Determine the (X, Y) coordinate at the center of the cell enclosing the given text.  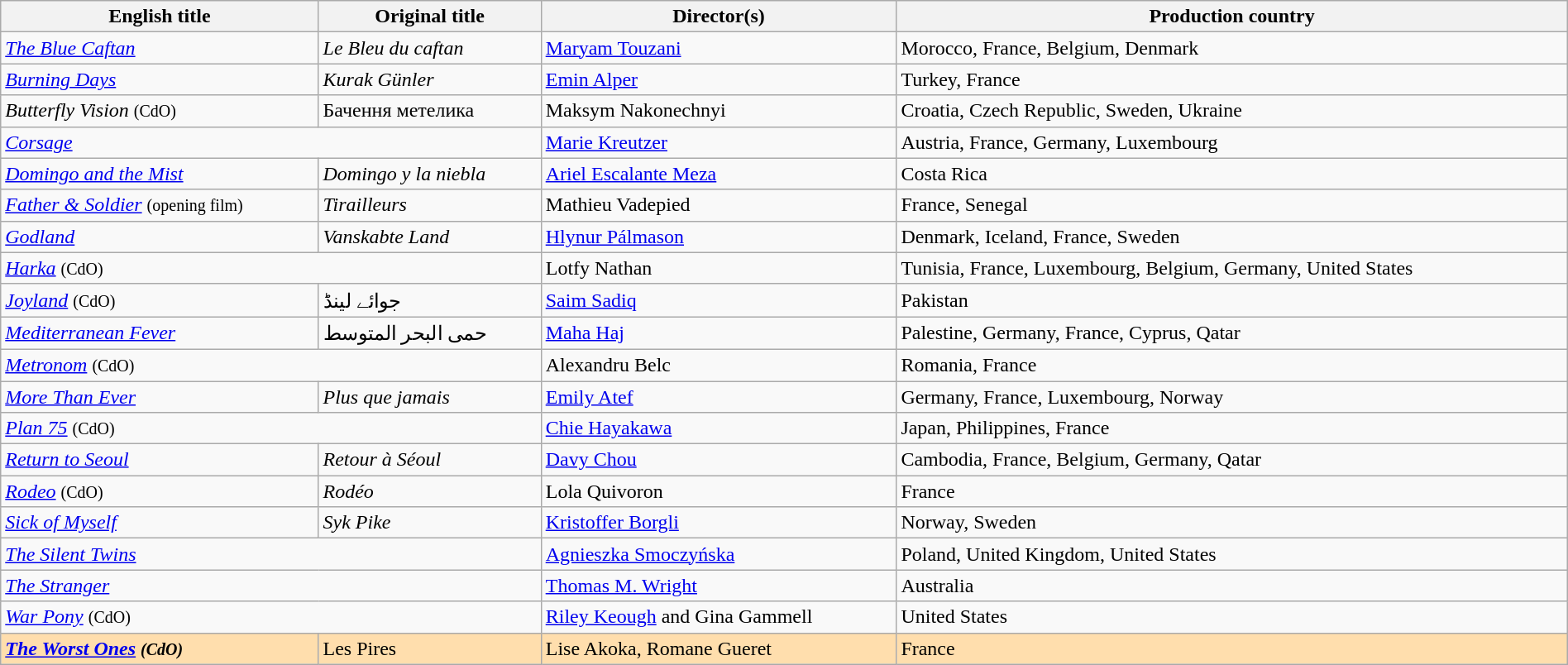
Le Bleu du caftan (430, 48)
English title (160, 17)
Harka (CdO) (271, 268)
Rodeo (CdO) (160, 491)
Emily Atef (719, 396)
The Stranger (271, 586)
Maksym Nakonechnyi (719, 111)
Mathieu Vadepied (719, 205)
Joyland (CdO) (160, 300)
Return to Seoul (160, 460)
Cambodia, France, Belgium, Germany, Qatar (1232, 460)
حمى البحر المتوسط (430, 333)
Tirailleurs (430, 205)
Saim Sadiq (719, 300)
Kristoffer Borgli (719, 523)
Godland (160, 237)
Corsage (271, 142)
Lise Akoka, Romane Gueret (719, 648)
Syk Pike (430, 523)
Lotfy Nathan (719, 268)
Palestine, Germany, France, Cyprus, Qatar (1232, 333)
Ariel Escalante Meza (719, 174)
Vanskabte Land (430, 237)
Australia (1232, 586)
Chie Hayakawa (719, 428)
Burning Days (160, 79)
Original title (430, 17)
Production country (1232, 17)
Maha Haj (719, 333)
Riley Keough and Gina Gammell (719, 617)
Agnieszka Smoczyńska (719, 554)
Japan, Philippines, France (1232, 428)
Germany, France, Luxembourg, Norway (1232, 396)
Butterfly Vision (CdO) (160, 111)
Croatia, Czech Republic, Sweden, Ukraine (1232, 111)
جوائے لینڈ (430, 300)
Poland, United Kingdom, United States (1232, 554)
United States (1232, 617)
Retour à Séoul (430, 460)
Emin Alper (719, 79)
The Blue Caftan (160, 48)
Kurak Günler (430, 79)
Norway, Sweden (1232, 523)
Plus que jamais (430, 396)
Бачення метелика (430, 111)
Alexandru Belc (719, 365)
Lola Quivoron (719, 491)
More Than Ever (160, 396)
Costa Rica (1232, 174)
Mediterranean Fever (160, 333)
Metronom (CdO) (271, 365)
Denmark, Iceland, France, Sweden (1232, 237)
Pakistan (1232, 300)
Thomas M. Wright (719, 586)
Les Pires (430, 648)
Romania, France (1232, 365)
Sick of Myself (160, 523)
Tunisia, France, Luxembourg, Belgium, Germany, United States (1232, 268)
Davy Chou (719, 460)
Domingo and the Mist (160, 174)
Morocco, France, Belgium, Denmark (1232, 48)
Plan 75 (CdO) (271, 428)
Maryam Touzani (719, 48)
Marie Kreutzer (719, 142)
Director(s) (719, 17)
Rodéo (430, 491)
War Pony (CdO) (271, 617)
Hlynur Pálmason (719, 237)
The Worst Ones (CdO) (160, 648)
France, Senegal (1232, 205)
Turkey, France (1232, 79)
Austria, France, Germany, Luxembourg (1232, 142)
Father & Soldier (opening film) (160, 205)
Domingo y la niebla (430, 174)
The Silent Twins (271, 554)
